Detect which cell encompasses the target text, then output its (x, y) center coordinate. 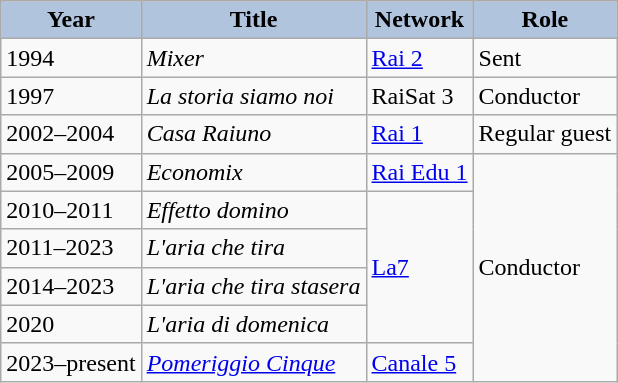
Casa Raiuno (254, 134)
Year (71, 20)
Rai Edu 1 (420, 172)
Economix (254, 172)
Sent (545, 58)
2020 (71, 324)
Mixer (254, 58)
La storia siamo noi (254, 96)
L'aria che tira stasera (254, 286)
Rai 2 (420, 58)
Role (545, 20)
2010–2011 (71, 210)
2023–present (71, 362)
L'aria di domenica (254, 324)
Rai 1 (420, 134)
Canale 5 (420, 362)
RaiSat 3 (420, 96)
1994 (71, 58)
Network (420, 20)
Regular guest (545, 134)
2005–2009 (71, 172)
Title (254, 20)
L'aria che tira (254, 248)
La7 (420, 267)
2014–2023 (71, 286)
Effetto domino (254, 210)
1997 (71, 96)
2002–2004 (71, 134)
2011–2023 (71, 248)
Pomeriggio Cinque (254, 362)
